For the text-containing cell, return its midpoint in (X, Y) coordinate format. 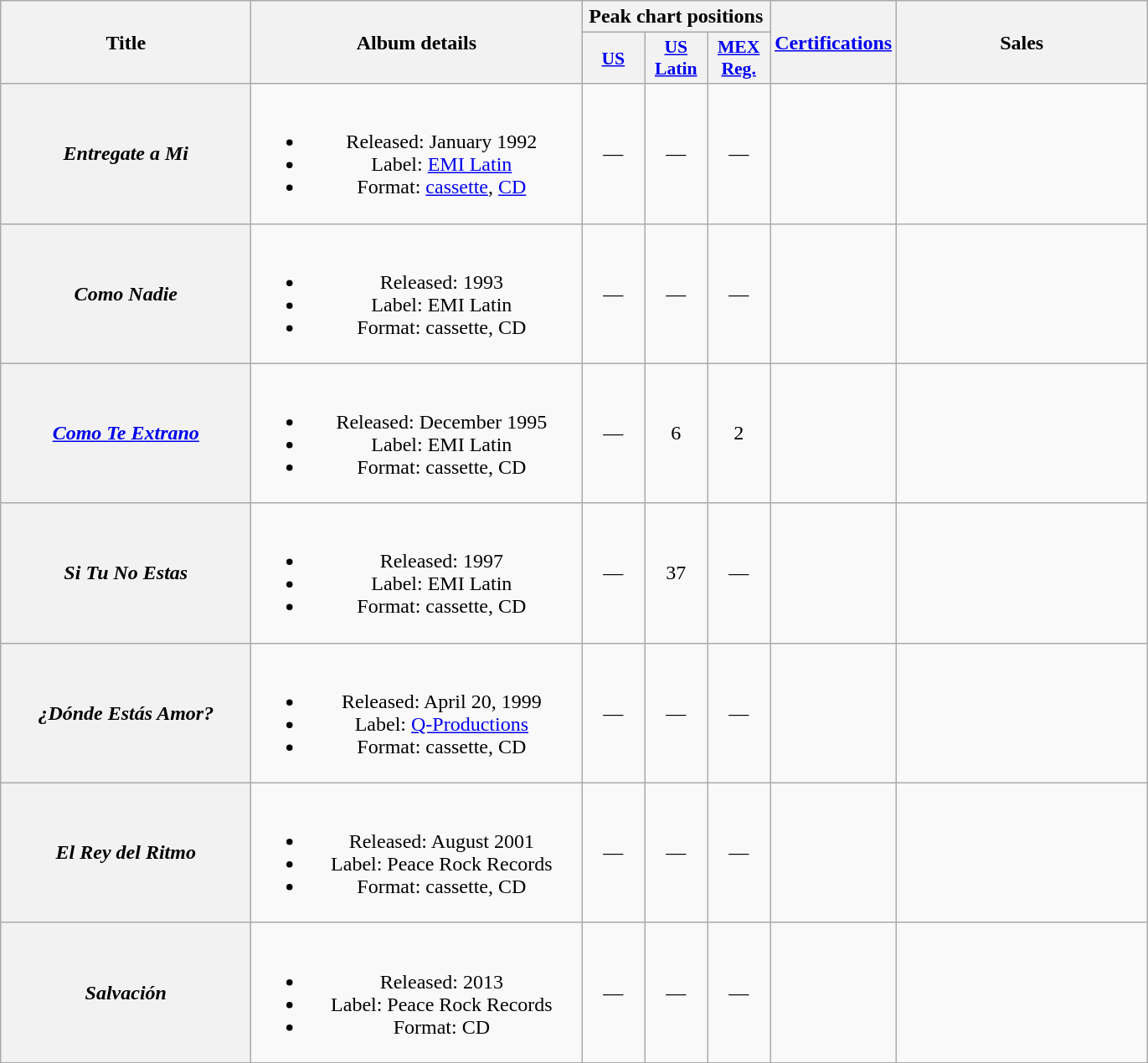
El Rey del Ritmo (126, 852)
Released: December 1995Label: EMI LatinFormat: cassette, CD (417, 434)
Entregate a Mi (126, 154)
Album details (417, 42)
¿Dónde Estás Amor? (126, 713)
Como Te Extrano (126, 434)
Salvación (126, 993)
USLatin (677, 59)
Certifications (834, 42)
Released: August 2001Label: Peace Rock RecordsFormat: cassette, CD (417, 852)
Released: January 1992Label: EMI LatinFormat: cassette, CD (417, 154)
Released: 1997Label: EMI LatinFormat: cassette, CD (417, 573)
37 (677, 573)
Como Nadie (126, 293)
2 (739, 434)
Title (126, 42)
Sales (1022, 42)
Released: 1993Label: EMI LatinFormat: cassette, CD (417, 293)
Peak chart positions (677, 17)
MEXReg. (739, 59)
6 (677, 434)
Released: 2013Label: Peace Rock RecordsFormat: CD (417, 993)
Si Tu No Estas (126, 573)
Released: April 20, 1999Label: Q-ProductionsFormat: cassette, CD (417, 713)
US (613, 59)
